Determine the (X, Y) coordinate at the center of the cell enclosing the given text.  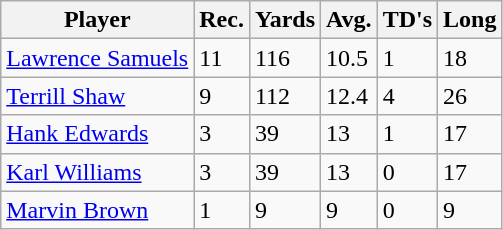
Avg. (350, 20)
10.5 (350, 58)
Long (470, 20)
Rec. (222, 20)
Hank Edwards (98, 134)
116 (284, 58)
Lawrence Samuels (98, 58)
4 (407, 96)
Marvin Brown (98, 210)
TD's (407, 20)
Player (98, 20)
11 (222, 58)
Karl Williams (98, 172)
12.4 (350, 96)
Yards (284, 20)
26 (470, 96)
Terrill Shaw (98, 96)
112 (284, 96)
18 (470, 58)
